From the cell containing the given text, extract its center point as [x, y] coordinate. 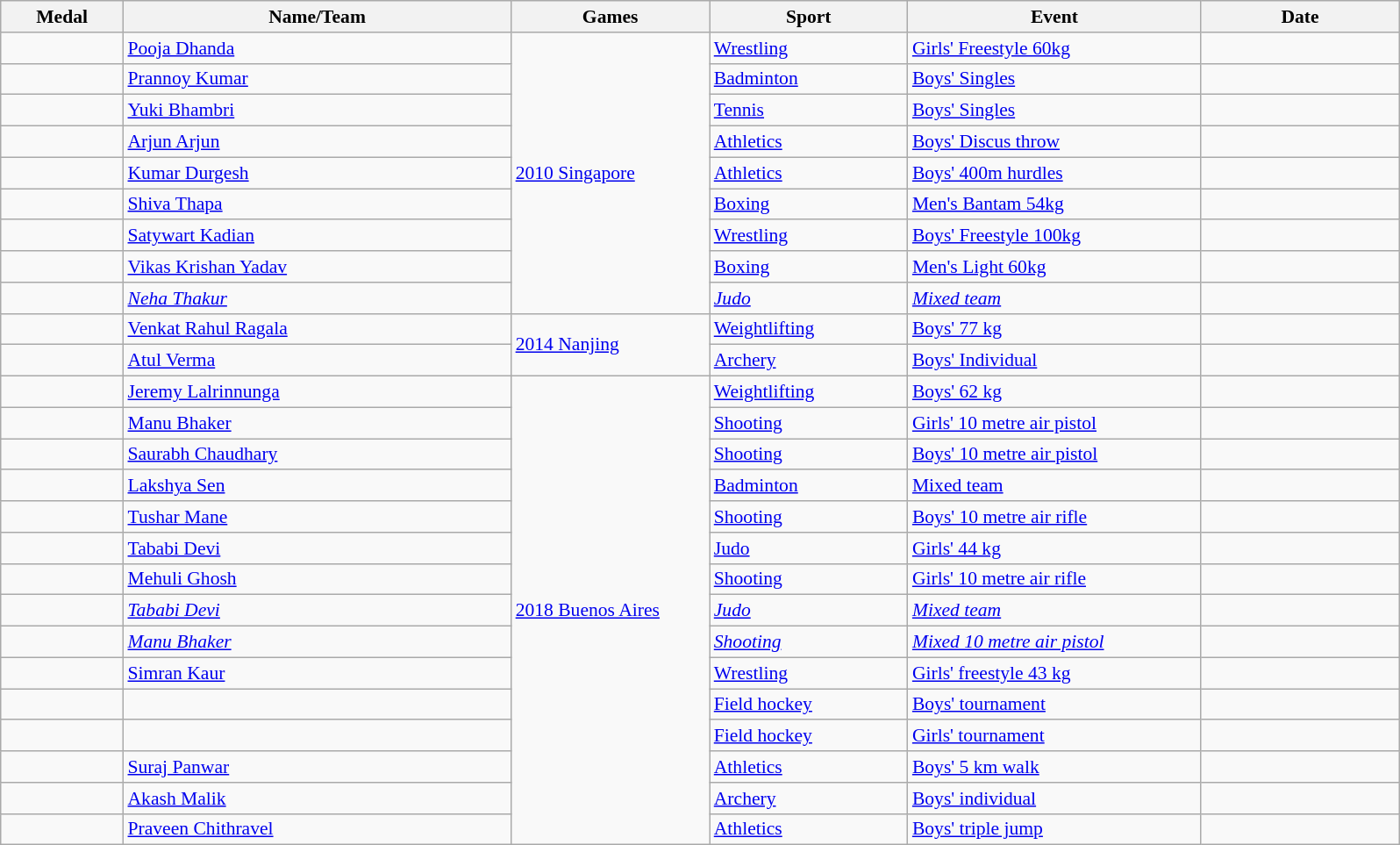
Men's Bantam 54kg [1054, 204]
2018 Buenos Aires [611, 611]
Boys' 5 km walk [1054, 767]
Pooja Dhanda [317, 48]
Boys' 10 metre air rifle [1054, 517]
Vikas Krishan Yadav [317, 267]
Mixed 10 metre air pistol [1054, 642]
Saurabh Chaudhary [317, 455]
Boys' 62 kg [1054, 392]
Girls' tournament [1054, 736]
Boys' tournament [1054, 705]
Boys' Discus throw [1054, 142]
Boys' Freestyle 100kg [1054, 236]
Boys' 400m hurdles [1054, 173]
Shiva Thapa [317, 204]
Neha Thakur [317, 298]
Suraj Panwar [317, 767]
2014 Nanjing [611, 344]
Mehuli Ghosh [317, 579]
Girls' 10 metre air pistol [1054, 423]
Atul Verma [317, 361]
Boys' triple jump [1054, 829]
Girls' freestyle 43 kg [1054, 673]
Yuki Bhambri [317, 111]
Boys' Individual [1054, 361]
Kumar Durgesh [317, 173]
Satywart Kadian [317, 236]
Medal [62, 17]
Boys' 10 metre air pistol [1054, 455]
Games [611, 17]
Event [1054, 17]
Tennis [809, 111]
Boys' individual [1054, 798]
Tushar Mane [317, 517]
Girls' Freestyle 60kg [1054, 48]
Lakshya Sen [317, 486]
Date [1300, 17]
Akash Malik [317, 798]
Prannoy Kumar [317, 79]
Sport [809, 17]
Men's Light 60kg [1054, 267]
Simran Kaur [317, 673]
Girls' 44 kg [1054, 548]
Boys' 77 kg [1054, 329]
Name/Team [317, 17]
Venkat Rahul Ragala [317, 329]
Arjun Arjun [317, 142]
Girls' 10 metre air rifle [1054, 579]
2010 Singapore [611, 174]
Jeremy Lalrinnunga [317, 392]
Praveen Chithravel [317, 829]
